Scan for the cell matching the given text and deliver its [X, Y] coordinate at center. 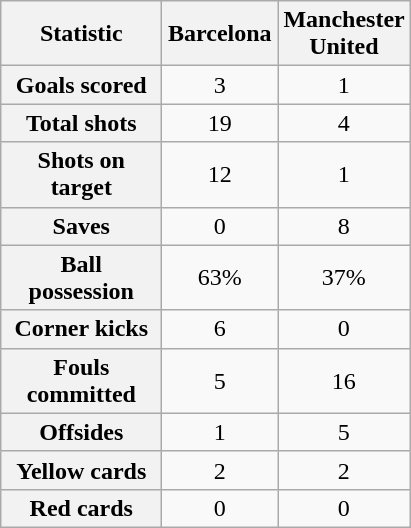
12 [220, 174]
16 [344, 380]
19 [220, 123]
Fouls committed [82, 380]
Total shots [82, 123]
Red cards [82, 508]
Goals scored [82, 85]
Corner kicks [82, 329]
63% [220, 278]
Ball possession [82, 278]
Saves [82, 226]
Offsides [82, 432]
6 [220, 329]
3 [220, 85]
4 [344, 123]
8 [344, 226]
Yellow cards [82, 470]
Shots on target [82, 174]
Barcelona [220, 34]
37% [344, 278]
Manchester United [344, 34]
Statistic [82, 34]
